Locate the cell with the specified text and output its [X, Y] center coordinate. 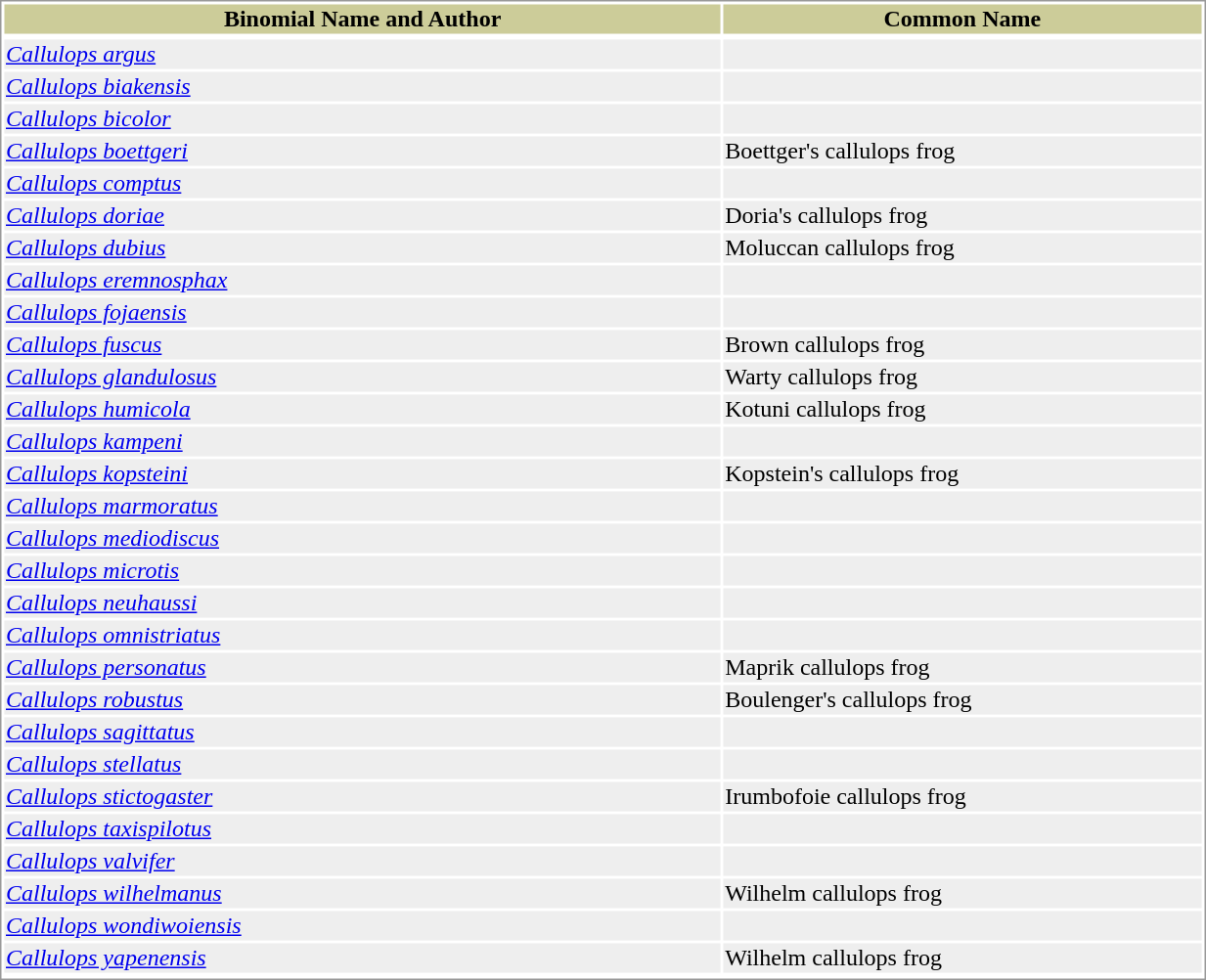
Kopstein's callulops frog [962, 474]
Boettger's callulops frog [962, 152]
Callulops stictogaster [362, 797]
Callulops wilhelmanus [362, 893]
Irumbofoie callulops frog [962, 797]
Callulops neuhaussi [362, 603]
Callulops wondiwoiensis [362, 926]
Callulops kopsteini [362, 474]
Callulops personatus [362, 668]
Warty callulops frog [962, 377]
Callulops sagittatus [362, 733]
Callulops kampeni [362, 441]
Callulops fojaensis [362, 312]
Maprik callulops frog [962, 668]
Callulops glandulosus [362, 377]
Callulops marmoratus [362, 506]
Callulops bicolor [362, 118]
Callulops biakensis [362, 87]
Callulops omnistriatus [362, 635]
Callulops dubius [362, 247]
Callulops argus [362, 54]
Binomial Name and Author [362, 19]
Callulops valvifer [362, 862]
Callulops doriae [362, 216]
Callulops humicola [362, 410]
Callulops comptus [362, 183]
Callulops stellatus [362, 764]
Callulops robustus [362, 699]
Moluccan callulops frog [962, 247]
Callulops yapenensis [362, 958]
Callulops boettgeri [362, 152]
Callulops eremnosphax [362, 281]
Kotuni callulops frog [962, 410]
Callulops microtis [362, 570]
Doria's callulops frog [962, 216]
Callulops mediodiscus [362, 539]
Boulenger's callulops frog [962, 699]
Callulops fuscus [362, 345]
Common Name [962, 19]
Brown callulops frog [962, 345]
Callulops taxispilotus [362, 828]
